Search for the cell housing the specified text and yield its (X, Y) center coordinate. 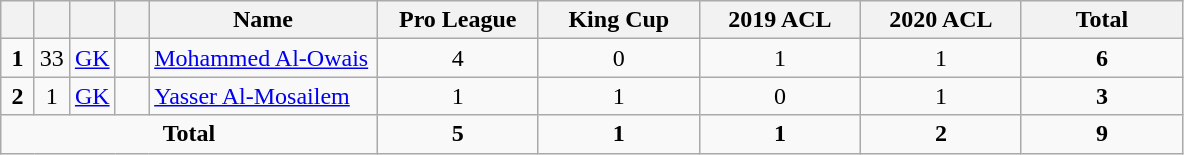
5 (458, 134)
Name (264, 20)
Mohammed Al-Owais (264, 58)
King Cup (618, 20)
4 (458, 58)
2019 ACL (780, 20)
9 (1102, 134)
6 (1102, 58)
3 (1102, 96)
Pro League (458, 20)
33 (52, 58)
Yasser Al-Mosailem (264, 96)
2020 ACL (940, 20)
